From the cell containing the given text, extract its center point as (x, y) coordinate. 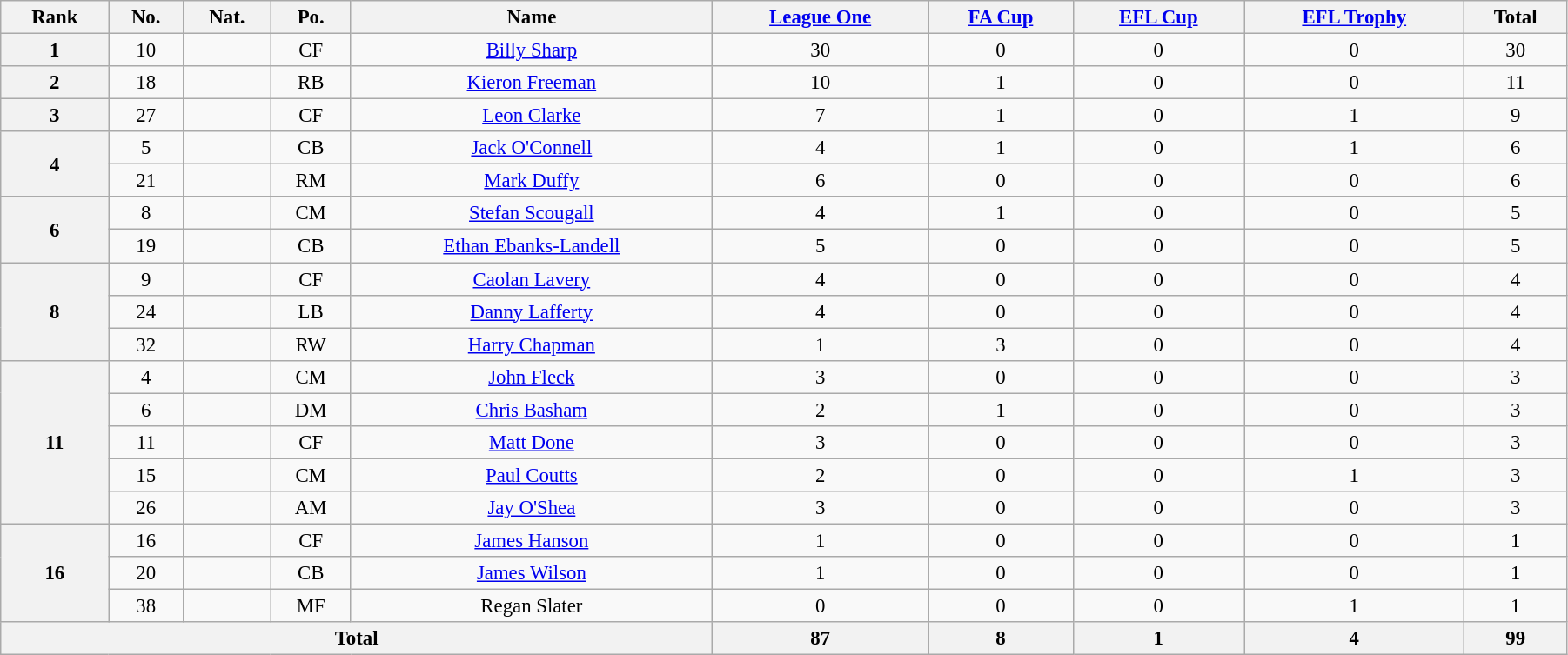
Rank (55, 17)
Ethan Ebanks-Landell (531, 246)
Danny Lafferty (531, 311)
John Fleck (531, 377)
15 (146, 475)
LB (311, 311)
No. (146, 17)
James Wilson (531, 573)
26 (146, 508)
MF (311, 606)
32 (146, 344)
Harry Chapman (531, 344)
Name (531, 17)
7 (821, 116)
Paul Coutts (531, 475)
Nat. (228, 17)
99 (1516, 638)
Mark Duffy (531, 181)
18 (146, 83)
19 (146, 246)
James Hanson (531, 540)
87 (821, 638)
20 (146, 573)
Jay O'Shea (531, 508)
Matt Done (531, 443)
RB (311, 83)
24 (146, 311)
Po. (311, 17)
Regan Slater (531, 606)
Chris Basham (531, 410)
RW (311, 344)
Caolan Lavery (531, 279)
AM (311, 508)
21 (146, 181)
Billy Sharp (531, 50)
Kieron Freeman (531, 83)
EFL Cup (1159, 17)
Stefan Scougall (531, 213)
RM (311, 181)
38 (146, 606)
FA Cup (1001, 17)
League One (821, 17)
Leon Clarke (531, 116)
27 (146, 116)
Jack O'Connell (531, 148)
EFL Trophy (1354, 17)
DM (311, 410)
